Identify which cell holds the provided text, then report its [X, Y] central coordinate. 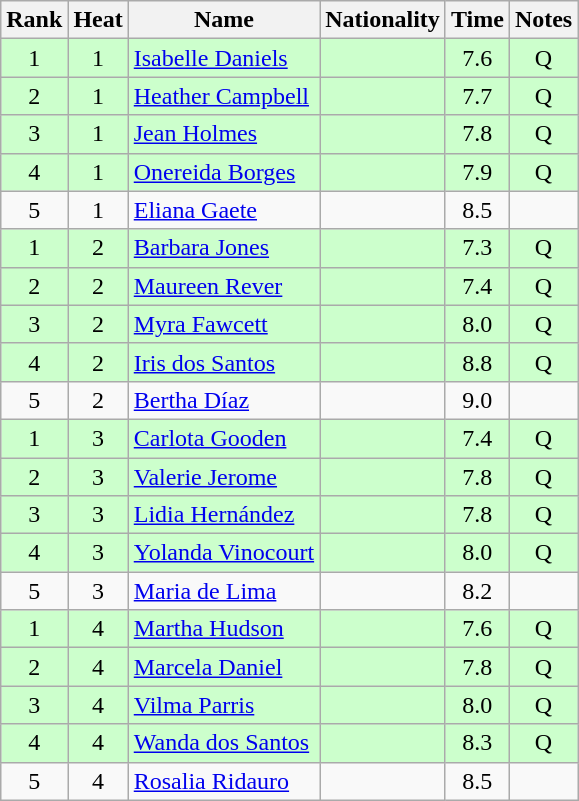
7.9 [477, 172]
Eliana Gaete [224, 210]
Valerie Jerome [224, 477]
7.7 [477, 96]
8.8 [477, 362]
Heat [98, 20]
Rosalia Ridauro [224, 781]
Maria de Lima [224, 591]
Maureen Rever [224, 286]
Heather Campbell [224, 96]
Carlota Gooden [224, 438]
Barbara Jones [224, 248]
Notes [543, 20]
Lidia Hernández [224, 515]
Jean Holmes [224, 134]
Nationality [383, 20]
8.2 [477, 591]
Myra Fawcett [224, 324]
Onereida Borges [224, 172]
Iris dos Santos [224, 362]
9.0 [477, 400]
Name [224, 20]
Vilma Parris [224, 705]
Isabelle Daniels [224, 58]
Wanda dos Santos [224, 743]
Bertha Díaz [224, 400]
Yolanda Vinocourt [224, 553]
Martha Hudson [224, 629]
8.3 [477, 743]
Marcela Daniel [224, 667]
Rank [34, 20]
Time [477, 20]
7.3 [477, 248]
